Find where the given text appears and provide that cell's center as (X, Y) coordinate. 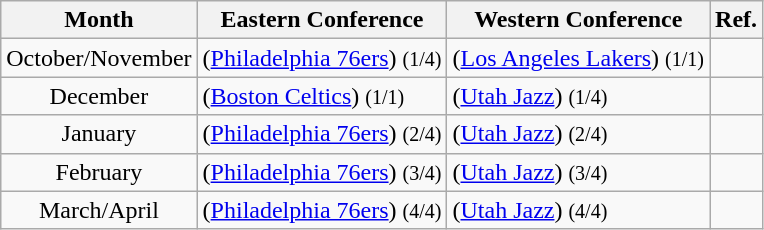
(Los Angeles Lakers) (1/1) (578, 58)
(Philadelphia 76ers) (2/4) (322, 134)
Western Conference (578, 20)
December (99, 96)
March/April (99, 210)
(Boston Celtics) (1/1) (322, 96)
(Utah Jazz) (4/4) (578, 210)
(Philadelphia 76ers) (4/4) (322, 210)
(Utah Jazz) (3/4) (578, 172)
(Philadelphia 76ers) (1/4) (322, 58)
(Philadelphia 76ers) (3/4) (322, 172)
February (99, 172)
(Utah Jazz) (2/4) (578, 134)
January (99, 134)
October/November (99, 58)
Month (99, 20)
Eastern Conference (322, 20)
(Utah Jazz) (1/4) (578, 96)
Ref. (736, 20)
